Determine the (x, y) coordinate at the center of the cell enclosing the given text.  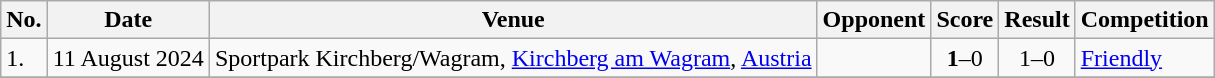
Friendly (1144, 58)
Opponent (874, 20)
Score (965, 20)
Competition (1144, 20)
No. (24, 20)
Sportpark Kirchberg/Wagram, Kirchberg am Wagram, Austria (513, 58)
Date (128, 20)
11 August 2024 (128, 58)
Result (1037, 20)
Venue (513, 20)
1. (24, 58)
